Detect which cell encompasses the target text, then output its (X, Y) center coordinate. 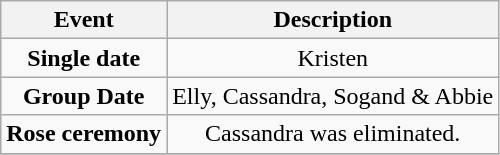
Kristen (333, 58)
Group Date (84, 96)
Cassandra was eliminated. (333, 134)
Event (84, 20)
Description (333, 20)
Rose ceremony (84, 134)
Elly, Cassandra, Sogand & Abbie (333, 96)
Single date (84, 58)
